Provide the [x, y] coordinate of the cell's center where the given text is located.  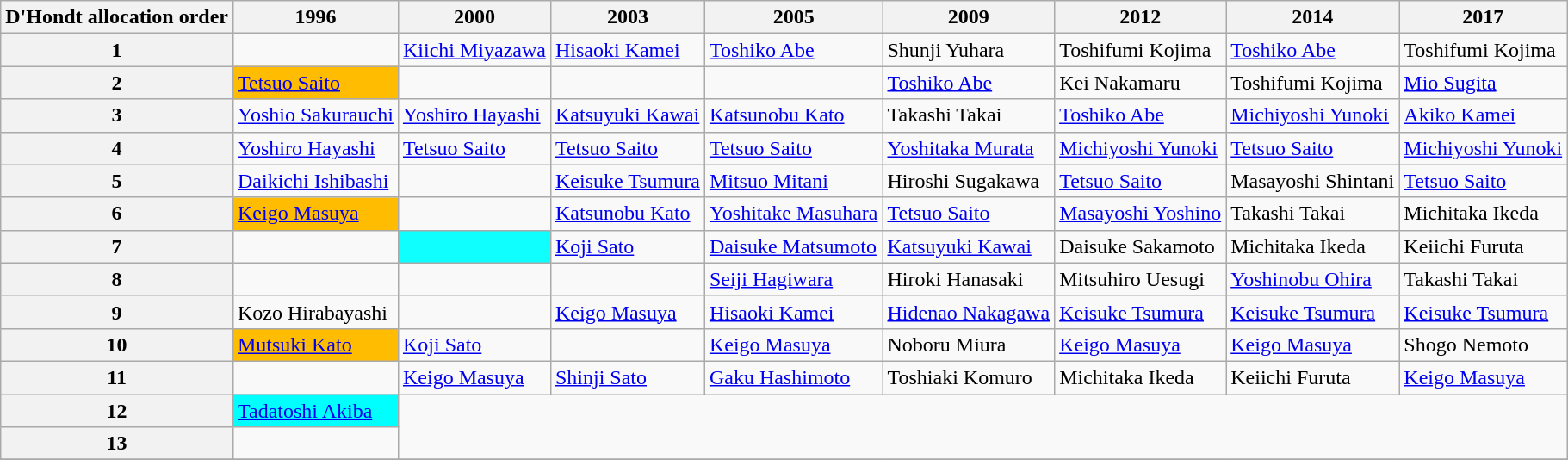
Yoshitaka Murata [969, 148]
1 [117, 50]
6 [117, 214]
Hiroki Hanasaki [969, 279]
3 [117, 115]
10 [117, 345]
2012 [1140, 17]
Yoshitake Masuhara [794, 214]
Kei Nakamaru [1140, 83]
2017 [1483, 17]
Noboru Miura [969, 345]
2014 [1312, 17]
Daisuke Sakamoto [1140, 246]
Yoshio Sakurauchi [315, 115]
Masayoshi Yoshino [1140, 214]
12 [117, 411]
Hidenao Nakagawa [969, 312]
Kiichi Miyazawa [474, 50]
2003 [627, 17]
2 [117, 83]
7 [117, 246]
Yoshinobu Ohira [1312, 279]
Akiko Kamei [1483, 115]
Mio Sugita [1483, 83]
2009 [969, 17]
Gaku Hashimoto [794, 377]
Masayoshi Shintani [1312, 181]
Daikichi Ishibashi [315, 181]
Daisuke Matsumoto [794, 246]
Tadatoshi Akiba [315, 411]
5 [117, 181]
Toshiaki Komuro [969, 377]
1996 [315, 17]
Shogo Nemoto [1483, 345]
Mitsuo Mitani [794, 181]
2005 [794, 17]
Mutsuki Kato [315, 345]
Hiroshi Sugakawa [969, 181]
Shunji Yuhara [969, 50]
Kozo Hirabayashi [315, 312]
4 [117, 148]
13 [117, 444]
2000 [474, 17]
D'Hondt allocation order [117, 17]
11 [117, 377]
Seiji Hagiwara [794, 279]
Mitsuhiro Uesugi [1140, 279]
8 [117, 279]
Shinji Sato [627, 377]
9 [117, 312]
